Locate the cell with the specified text and output its [X, Y] center coordinate. 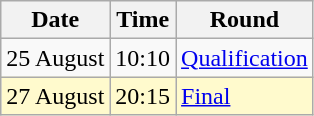
27 August [56, 96]
20:15 [143, 96]
Time [143, 20]
25 August [56, 58]
Qualification [245, 58]
Final [245, 96]
10:10 [143, 58]
Date [56, 20]
Round [245, 20]
